Determine the [X, Y] coordinate at the center of the cell enclosing the given text.  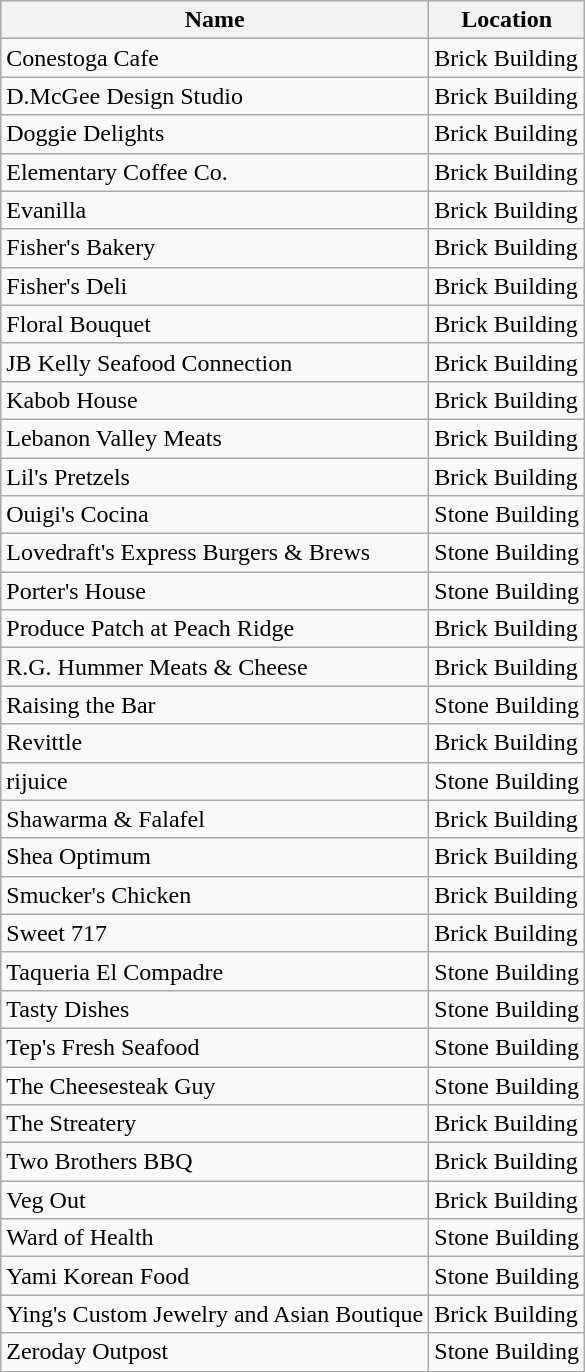
Lebanon Valley Meats [215, 438]
Doggie Delights [215, 134]
The Cheesesteak Guy [215, 1085]
Shawarma & Falafel [215, 819]
Floral Bouquet [215, 324]
Yami Korean Food [215, 1276]
Ouigi's Cocina [215, 515]
Taqueria El Compadre [215, 971]
Porter's House [215, 591]
Smucker's Chicken [215, 895]
Fisher's Deli [215, 286]
Sweet 717 [215, 933]
Evanilla [215, 210]
rijuice [215, 781]
D.McGee Design Studio [215, 96]
Name [215, 20]
Veg Out [215, 1200]
Location [507, 20]
Revittle [215, 743]
Lil's Pretzels [215, 477]
Produce Patch at Peach Ridge [215, 629]
Conestoga Cafe [215, 58]
Tep's Fresh Seafood [215, 1047]
Elementary Coffee Co. [215, 172]
Fisher's Bakery [215, 248]
Ward of Health [215, 1238]
The Streatery [215, 1124]
Tasty Dishes [215, 1009]
Raising the Bar [215, 705]
Zeroday Outpost [215, 1352]
JB Kelly Seafood Connection [215, 362]
Two Brothers BBQ [215, 1162]
Ying's Custom Jewelry and Asian Boutique [215, 1314]
Shea Optimum [215, 857]
R.G. Hummer Meats & Cheese [215, 667]
Kabob House [215, 400]
Lovedraft's Express Burgers & Brews [215, 553]
